Detect which cell encompasses the target text, then output its (x, y) center coordinate. 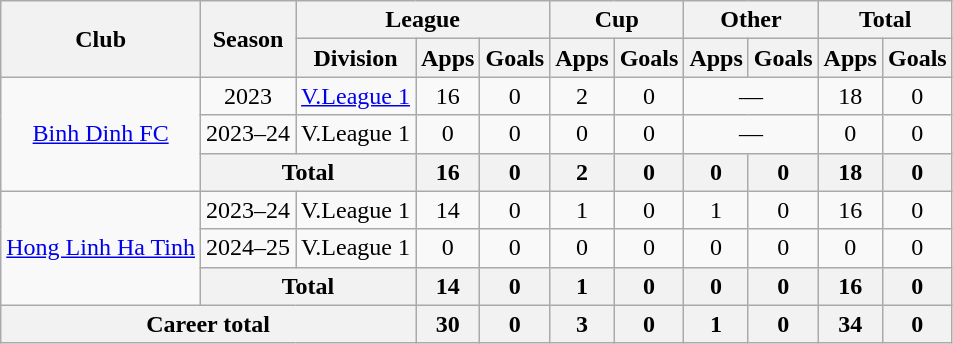
Hong Linh Ha Tinh (101, 248)
Cup (617, 20)
Other (751, 20)
2024–25 (248, 248)
Season (248, 39)
Binh Dinh FC (101, 134)
Career total (208, 324)
34 (850, 324)
3 (582, 324)
30 (448, 324)
League (423, 20)
Division (356, 58)
2023 (248, 96)
Club (101, 39)
